Detect which cell encompasses the target text, then output its [x, y] center coordinate. 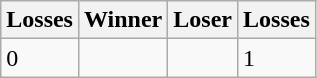
Winner [122, 20]
1 [277, 58]
Loser [203, 20]
0 [40, 58]
